Output the (X, Y) coordinate of the center of the cell containing the given text.  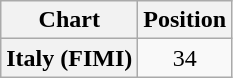
Chart (70, 20)
Position (185, 20)
Italy (FIMI) (70, 58)
34 (185, 58)
